Return [x, y] of the center of cell containing provided text 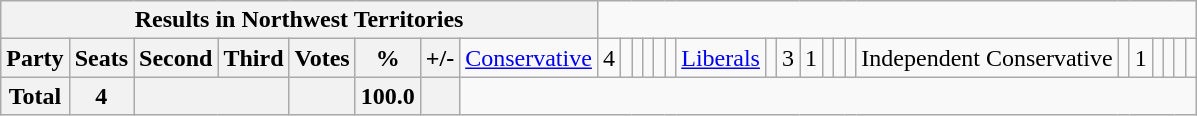
% [388, 58]
Liberals [721, 58]
Conservative [529, 58]
Independent Conservative [987, 58]
Results in Northwest Territories [300, 20]
Party [35, 58]
3 [788, 58]
Seats [101, 58]
Second [176, 58]
Votes [322, 58]
Total [35, 96]
+/- [440, 58]
100.0 [388, 96]
Third [254, 58]
